Locate the cell with the specified text and output its [X, Y] center coordinate. 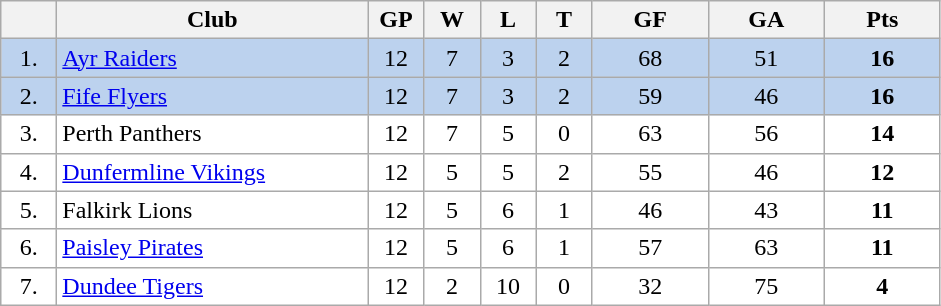
1. [29, 58]
4 [882, 286]
L [508, 20]
GA [766, 20]
55 [650, 172]
Fife Flyers [212, 96]
56 [766, 134]
Falkirk Lions [212, 210]
7. [29, 286]
Dunfermline Vikings [212, 172]
43 [766, 210]
Perth Panthers [212, 134]
59 [650, 96]
4. [29, 172]
Paisley Pirates [212, 248]
75 [766, 286]
2. [29, 96]
T [564, 20]
GF [650, 20]
5. [29, 210]
10 [508, 286]
14 [882, 134]
51 [766, 58]
68 [650, 58]
Ayr Raiders [212, 58]
32 [650, 286]
Club [212, 20]
GP [396, 20]
3. [29, 134]
W [452, 20]
6. [29, 248]
Pts [882, 20]
57 [650, 248]
Dundee Tigers [212, 286]
